Extract the (x, y) coordinate from the center of the cell holding the provided text.  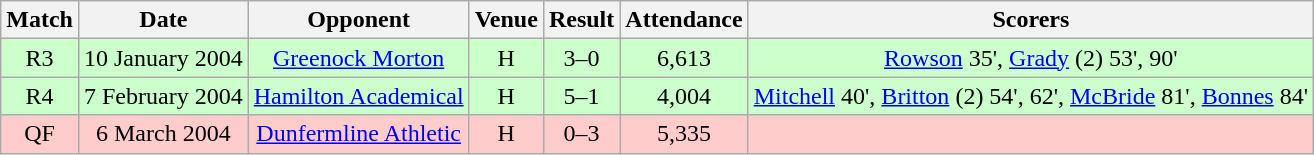
Date (163, 20)
Greenock Morton (358, 58)
10 January 2004 (163, 58)
4,004 (684, 96)
Mitchell 40', Britton (2) 54', 62', McBride 81', Bonnes 84' (1030, 96)
R4 (40, 96)
7 February 2004 (163, 96)
Venue (506, 20)
Attendance (684, 20)
Opponent (358, 20)
5,335 (684, 134)
Dunfermline Athletic (358, 134)
6,613 (684, 58)
0–3 (581, 134)
3–0 (581, 58)
QF (40, 134)
Rowson 35', Grady (2) 53', 90' (1030, 58)
Match (40, 20)
R3 (40, 58)
6 March 2004 (163, 134)
Hamilton Academical (358, 96)
Result (581, 20)
5–1 (581, 96)
Scorers (1030, 20)
